Output the (X, Y) coordinate of the center of the cell containing the given text.  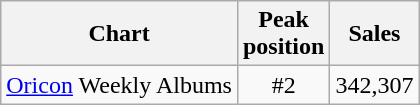
#2 (283, 85)
Sales (374, 34)
Peakposition (283, 34)
342,307 (374, 85)
Oricon Weekly Albums (120, 85)
Chart (120, 34)
